Find where the given text appears and provide that cell's center as (x, y) coordinate. 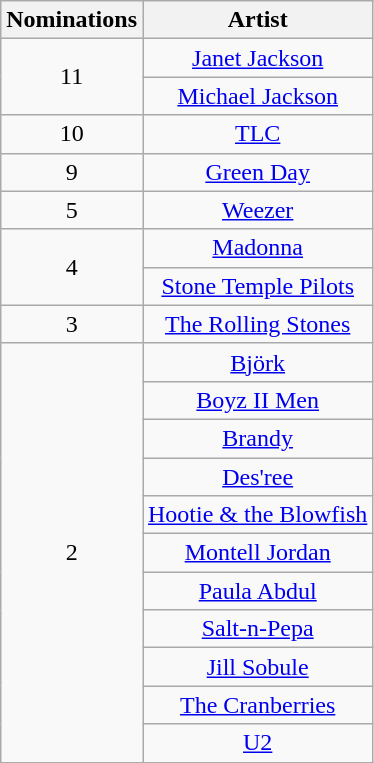
4 (72, 267)
Madonna (257, 248)
Des'ree (257, 477)
TLC (257, 134)
11 (72, 77)
2 (72, 552)
Janet Jackson (257, 58)
Nominations (72, 20)
The Rolling Stones (257, 324)
The Cranberries (257, 705)
Hootie & the Blowfish (257, 515)
9 (72, 172)
U2 (257, 743)
Weezer (257, 210)
Boyz II Men (257, 400)
Paula Abdul (257, 591)
Salt-n-Pepa (257, 629)
Montell Jordan (257, 553)
3 (72, 324)
Brandy (257, 438)
Jill Sobule (257, 667)
Artist (257, 20)
Green Day (257, 172)
Stone Temple Pilots (257, 286)
Björk (257, 362)
10 (72, 134)
5 (72, 210)
Michael Jackson (257, 96)
